Capture the cell that displays the provided text and extract its [X, Y] central coordinate. 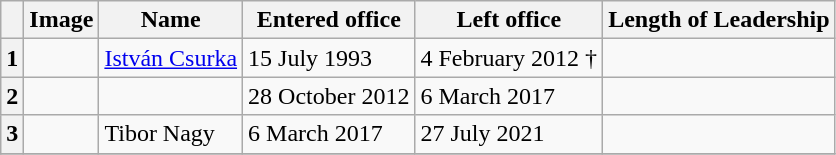
27 July 2021 [509, 134]
Length of Leadership [719, 20]
Entered office [329, 20]
15 July 1993 [329, 58]
28 October 2012 [329, 96]
2 [12, 96]
4 February 2012 † [509, 58]
1 [12, 58]
István Csurka [171, 58]
Name [171, 20]
Left office [509, 20]
Tibor Nagy [171, 134]
Image [62, 20]
3 [12, 134]
